From the cell containing the given text, extract its center point as (x, y) coordinate. 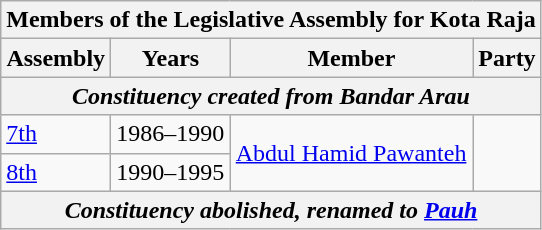
Assembly (56, 58)
Constituency created from Bandar Arau (272, 96)
Party (508, 58)
Constituency abolished, renamed to Pauh (272, 210)
7th (56, 134)
Years (170, 58)
1990–1995 (170, 172)
1986–1990 (170, 134)
8th (56, 172)
Member (351, 58)
Abdul Hamid Pawanteh (351, 153)
Members of the Legislative Assembly for Kota Raja (272, 20)
